For the text-containing cell, return its midpoint in [X, Y] coordinate format. 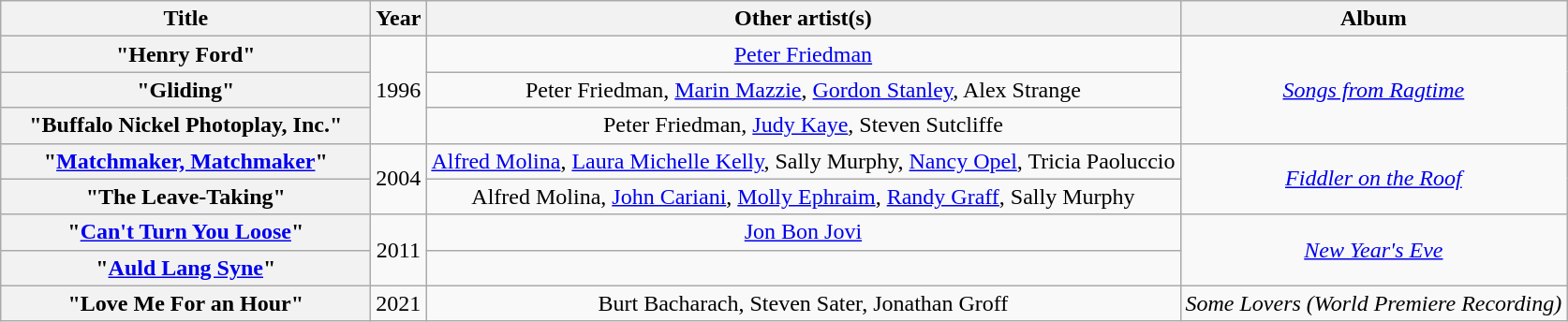
Peter Friedman, Marin Mazzie, Gordon Stanley, Alex Strange [804, 90]
2011 [399, 250]
Fiddler on the Roof [1373, 179]
"Auld Lang Syne" [185, 268]
Title [185, 19]
Alfred Molina, Laura Michelle Kelly, Sally Murphy, Nancy Opel, Tricia Paoluccio [804, 161]
Album [1373, 19]
Burt Bacharach, Steven Sater, Jonathan Groff [804, 303]
2004 [399, 179]
"Can't Turn You Loose" [185, 232]
2021 [399, 303]
Songs from Ragtime [1373, 90]
Year [399, 19]
Jon Bon Jovi [804, 232]
New Year's Eve [1373, 250]
Peter Friedman [804, 54]
"The Leave-Taking" [185, 197]
"Henry Ford" [185, 54]
"Love Me For an Hour" [185, 303]
Peter Friedman, Judy Kaye, Steven Sutcliffe [804, 125]
Alfred Molina, John Cariani, Molly Ephraim, Randy Graff, Sally Murphy [804, 197]
"Matchmaker, Matchmaker" [185, 161]
1996 [399, 90]
"Gliding" [185, 90]
"Buffalo Nickel Photoplay, Inc." [185, 125]
Other artist(s) [804, 19]
Some Lovers (World Premiere Recording) [1373, 303]
